Detect which cell encompasses the target text, then output its (X, Y) center coordinate. 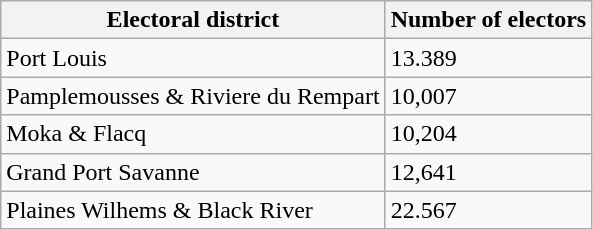
Pamplemousses & Riviere du Rempart (193, 96)
13.389 (488, 58)
Moka & Flacq (193, 134)
22.567 (488, 210)
Plaines Wilhems & Black River (193, 210)
10,204 (488, 134)
Electoral district (193, 20)
12,641 (488, 172)
Port Louis (193, 58)
Number of electors (488, 20)
10,007 (488, 96)
Grand Port Savanne (193, 172)
